Locate the cell with the specified text and output its [X, Y] center coordinate. 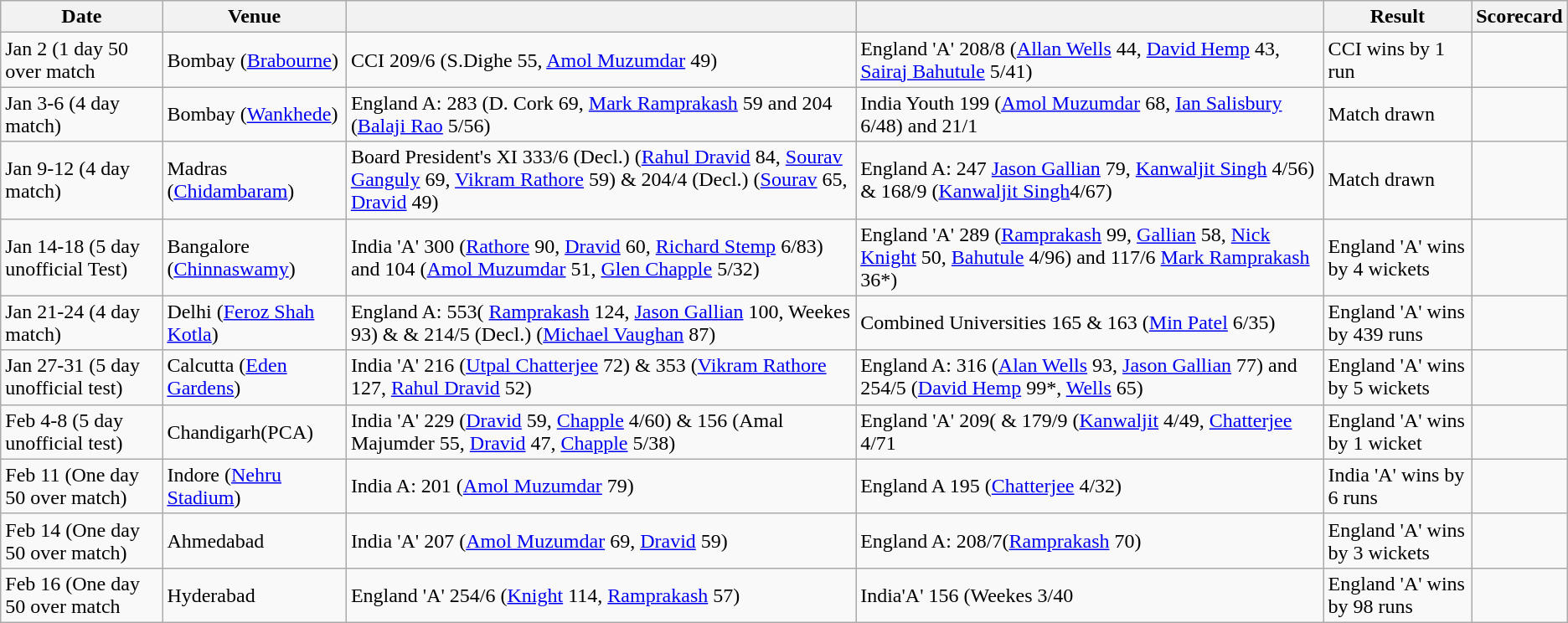
England A: 316 (Alan Wells 93, Jason Gallian 77) and 254/5 (David Hemp 99*, Wells 65) [1090, 377]
Ahmedabad [255, 541]
India'A' 156 (Weekes 3/40 [1090, 595]
Date [82, 17]
India 'A' wins by 6 runs [1397, 486]
Board President's XI 333/6 (Decl.) (Rahul Dravid 84, Sourav Ganguly 69, Vikram Rathore 59) & 204/4 (Decl.) (Sourav 65, Dravid 49) [601, 180]
India 'A' 216 (Utpal Chatterjee 72) & 353 (Vikram Rathore 127, Rahul Dravid 52) [601, 377]
Jan 21-24 (4 day match) [82, 323]
England A: 283 (D. Cork 69, Mark Ramprakash 59 and 204 (Balaji Rao 5/56) [601, 114]
England A: 553( Ramprakash 124, Jason Gallian 100, Weekes 93) & & 214/5 (Decl.) (Michael Vaughan 87) [601, 323]
England 'A' wins by 439 runs [1397, 323]
England 'A' wins by 4 wickets [1397, 257]
England 'A' 254/6 (Knight 114, Ramprakash 57) [601, 595]
Calcutta (Eden Gardens) [255, 377]
Madras (Chidambaram) [255, 180]
Jan 9-12 (4 day match) [82, 180]
Scorecard [1519, 17]
England 'A' 209( & 179/9 (Kanwaljit 4/49, Chatterjee 4/71 [1090, 432]
Indore (Nehru Stadium) [255, 486]
Combined Universities 165 & 163 (Min Patel 6/35) [1090, 323]
Result [1397, 17]
Jan 3-6 (4 day match) [82, 114]
CCI wins by 1 run [1397, 60]
England A 195 (Chatterjee 4/32) [1090, 486]
England 'A' wins by 3 wickets [1397, 541]
England A: 247 Jason Gallian 79, Kanwaljit Singh 4/56) & 168/9 (Kanwaljit Singh4/67) [1090, 180]
India 'A' 300 (Rathore 90, Dravid 60, Richard Stemp 6/83) and 104 (Amol Muzumdar 51, Glen Chapple 5/32) [601, 257]
Jan 14-18 (5 day unofficial Test) [82, 257]
Bombay (Brabourne) [255, 60]
CCI 209/6 (S.Dighe 55, Amol Muzumdar 49) [601, 60]
India Youth 199 (Amol Muzumdar 68, Ian Salisbury 6/48) and 21/1 [1090, 114]
England 'A' wins by 98 runs [1397, 595]
Bangalore (Chinnaswamy) [255, 257]
Jan 27-31 (5 day unofficial test) [82, 377]
Feb 4-8 (5 day unofficial test) [82, 432]
England 'A' wins by 1 wicket [1397, 432]
India 'A' 229 (Dravid 59, Chapple 4/60) & 156 (Amal Majumder 55, Dravid 47, Chapple 5/38) [601, 432]
Venue [255, 17]
Delhi (Feroz Shah Kotla) [255, 323]
Bombay (Wankhede) [255, 114]
Feb 14 (One day 50 over match) [82, 541]
Hyderabad [255, 595]
Jan 2 (1 day 50 over match [82, 60]
Chandigarh(PCA) [255, 432]
England 'A' wins by 5 wickets [1397, 377]
Feb 11 (One day 50 over match) [82, 486]
England A: 208/7(Ramprakash 70) [1090, 541]
India A: 201 (Amol Muzumdar 79) [601, 486]
India 'A' 207 (Amol Muzumdar 69, Dravid 59) [601, 541]
England 'A' 208/8 (Allan Wells 44, David Hemp 43, Sairaj Bahutule 5/41) [1090, 60]
England 'A' 289 (Ramprakash 99, Gallian 58, Nick Knight 50, Bahutule 4/96) and 117/6 Mark Ramprakash 36*) [1090, 257]
Feb 16 (One day 50 over match [82, 595]
